Output the [X, Y] coordinate of the center of the cell containing the given text.  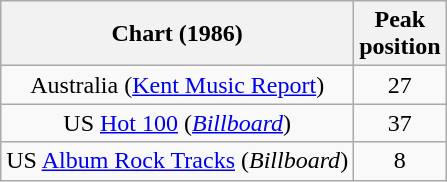
Peakposition [400, 34]
US Album Rock Tracks (Billboard) [178, 161]
Australia (Kent Music Report) [178, 85]
27 [400, 85]
8 [400, 161]
Chart (1986) [178, 34]
37 [400, 123]
US Hot 100 (Billboard) [178, 123]
